Scan for the cell matching the given text and deliver its [x, y] coordinate at center. 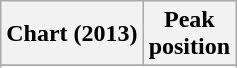
Chart (2013) [72, 34]
Peakposition [189, 34]
